Output the (X, Y) coordinate of the center of the cell containing the given text.  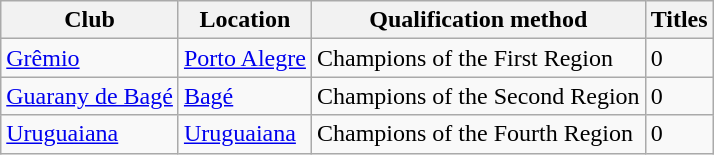
Champions of the First Region (478, 58)
Champions of the Fourth Region (478, 134)
Porto Alegre (244, 58)
Qualification method (478, 20)
Bagé (244, 96)
Location (244, 20)
Guarany de Bagé (90, 96)
Champions of the Second Region (478, 96)
Grêmio (90, 58)
Club (90, 20)
Titles (679, 20)
